Detect which cell encompasses the target text, then output its (X, Y) center coordinate. 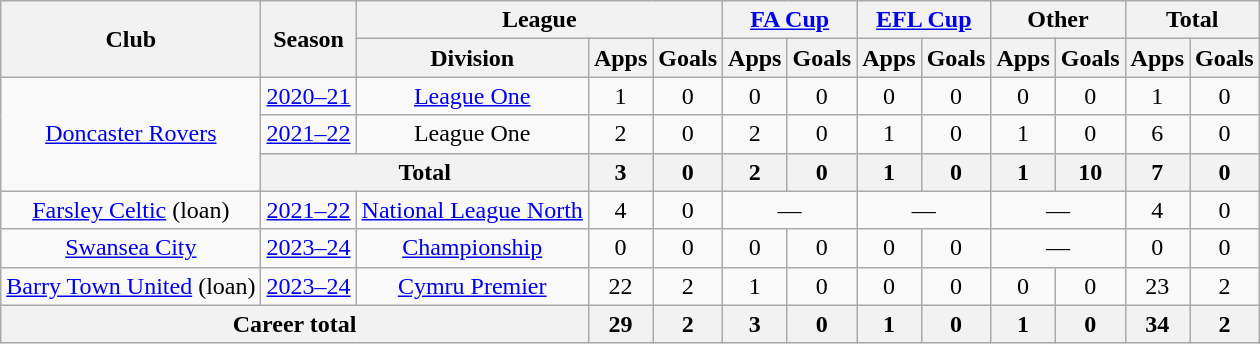
Cymru Premier (472, 286)
23 (1157, 286)
Season (308, 39)
Farsley Celtic (loan) (131, 210)
7 (1157, 172)
Club (131, 39)
Division (472, 58)
Career total (295, 324)
Swansea City (131, 248)
Barry Town United (loan) (131, 286)
EFL Cup (924, 20)
National League North (472, 210)
Other (1058, 20)
FA Cup (790, 20)
Doncaster Rovers (131, 134)
6 (1157, 134)
29 (620, 324)
34 (1157, 324)
Championship (472, 248)
10 (1090, 172)
2020–21 (308, 96)
22 (620, 286)
League (539, 20)
